Find where the given text appears and provide that cell's center as [x, y] coordinate. 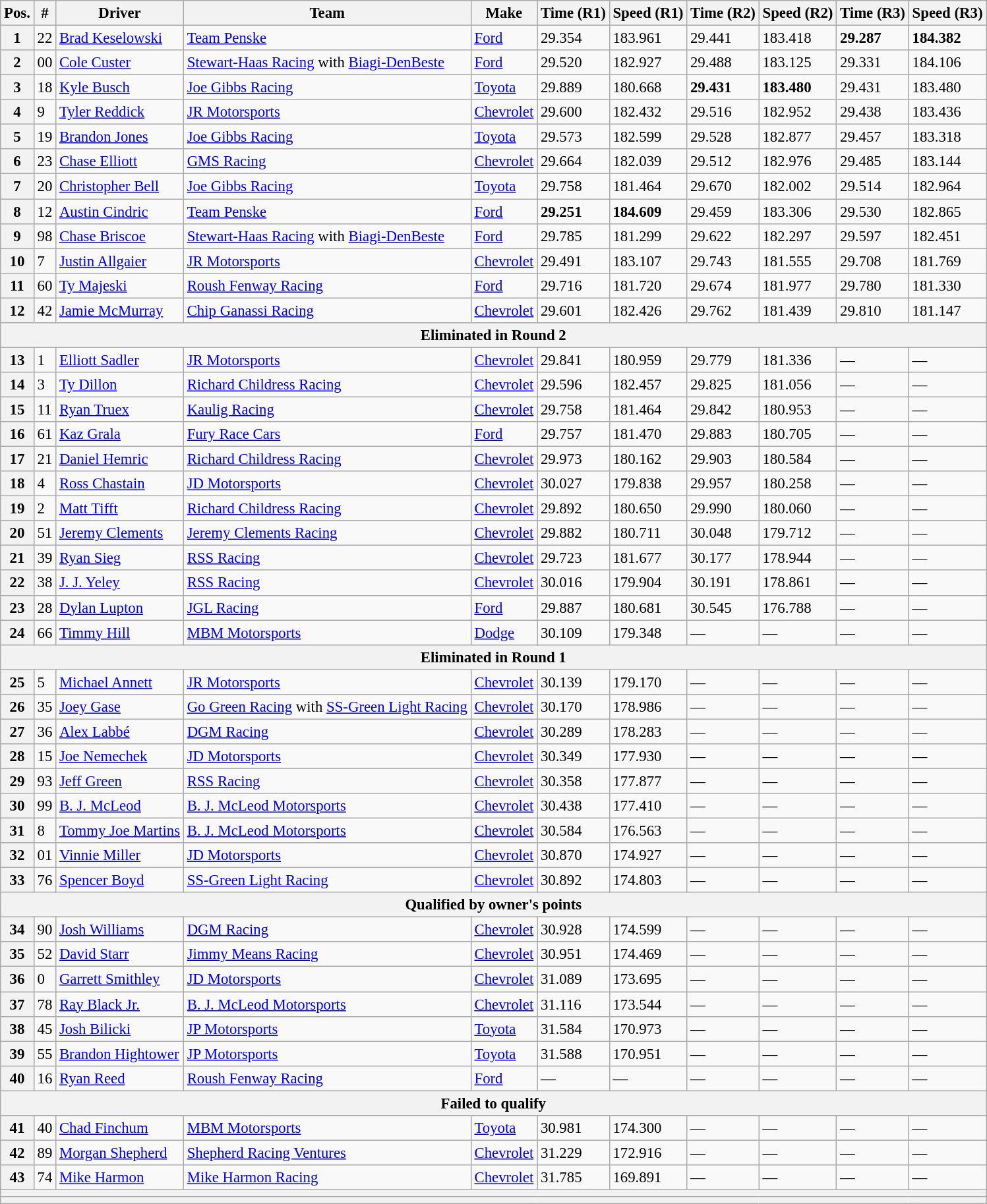
Cole Custer [120, 63]
179.904 [648, 583]
181.470 [648, 434]
177.930 [648, 757]
01 [45, 855]
174.469 [648, 955]
29.520 [574, 63]
179.348 [648, 633]
Garrett Smithley [120, 979]
29.903 [723, 459]
29.530 [873, 212]
Qualified by owner's points [493, 905]
181.555 [798, 261]
181.147 [947, 310]
Kaulig Racing [327, 409]
29.670 [723, 186]
55 [45, 1054]
Team [327, 13]
172.916 [648, 1153]
29.438 [873, 112]
Mike Harmon Racing [327, 1178]
Brandon Hightower [120, 1054]
29.251 [574, 212]
99 [45, 806]
GMS Racing [327, 161]
182.426 [648, 310]
Shepherd Racing Ventures [327, 1153]
29.597 [873, 236]
178.283 [648, 731]
30.289 [574, 731]
183.144 [947, 161]
30.981 [574, 1128]
61 [45, 434]
177.410 [648, 806]
29.514 [873, 186]
29.441 [723, 38]
13 [17, 360]
29.528 [723, 137]
182.952 [798, 112]
183.436 [947, 112]
181.299 [648, 236]
32 [17, 855]
29.331 [873, 63]
29.485 [873, 161]
45 [45, 1029]
30.027 [574, 484]
182.432 [648, 112]
179.170 [648, 682]
183.107 [648, 261]
Mike Harmon [120, 1178]
Alex Labbé [120, 731]
181.720 [648, 285]
29.785 [574, 236]
29.957 [723, 484]
Brad Keselowski [120, 38]
60 [45, 285]
17 [17, 459]
29.723 [574, 558]
Chad Finchum [120, 1128]
Go Green Racing with SS-Green Light Racing [327, 707]
180.681 [648, 608]
Josh Bilicki [120, 1029]
Elliott Sadler [120, 360]
29.842 [723, 409]
182.457 [648, 385]
Speed (R1) [648, 13]
29.491 [574, 261]
182.964 [947, 186]
30.191 [723, 583]
JGL Racing [327, 608]
Ryan Sieg [120, 558]
30.349 [574, 757]
J. J. Yeley [120, 583]
Ty Majeski [120, 285]
30.870 [574, 855]
30.951 [574, 955]
Jamie McMurray [120, 310]
29 [17, 781]
90 [45, 930]
Morgan Shepherd [120, 1153]
180.711 [648, 533]
29.825 [723, 385]
183.961 [648, 38]
181.336 [798, 360]
182.297 [798, 236]
Dylan Lupton [120, 608]
33 [17, 880]
Josh Williams [120, 930]
27 [17, 731]
B. J. McLeod [120, 806]
183.418 [798, 38]
29.780 [873, 285]
184.106 [947, 63]
31.116 [574, 1004]
182.865 [947, 212]
178.861 [798, 583]
29.841 [574, 360]
30.545 [723, 608]
181.439 [798, 310]
31.588 [574, 1054]
6 [17, 161]
173.695 [648, 979]
Spencer Boyd [120, 880]
Matt Tifft [120, 509]
180.668 [648, 88]
177.877 [648, 781]
183.125 [798, 63]
180.258 [798, 484]
Chase Elliott [120, 161]
Eliminated in Round 1 [493, 657]
176.563 [648, 831]
Driver [120, 13]
37 [17, 1004]
David Starr [120, 955]
Vinnie Miller [120, 855]
183.306 [798, 212]
29.573 [574, 137]
31.229 [574, 1153]
29.889 [574, 88]
98 [45, 236]
180.162 [648, 459]
Ryan Truex [120, 409]
174.599 [648, 930]
182.451 [947, 236]
29.743 [723, 261]
52 [45, 955]
Timmy Hill [120, 633]
179.838 [648, 484]
29.457 [873, 137]
30.177 [723, 558]
181.677 [648, 558]
182.599 [648, 137]
Failed to qualify [493, 1103]
180.953 [798, 409]
178.944 [798, 558]
34 [17, 930]
29.757 [574, 434]
184.382 [947, 38]
Time (R1) [574, 13]
173.544 [648, 1004]
29.708 [873, 261]
174.927 [648, 855]
29.601 [574, 310]
30.892 [574, 880]
Christopher Bell [120, 186]
29.892 [574, 509]
29.810 [873, 310]
29.459 [723, 212]
170.951 [648, 1054]
00 [45, 63]
181.056 [798, 385]
181.977 [798, 285]
29.973 [574, 459]
Ryan Reed [120, 1078]
29.354 [574, 38]
182.976 [798, 161]
Speed (R2) [798, 13]
30.016 [574, 583]
174.300 [648, 1128]
29.779 [723, 360]
31 [17, 831]
182.927 [648, 63]
29.882 [574, 533]
29.887 [574, 608]
10 [17, 261]
180.705 [798, 434]
14 [17, 385]
179.712 [798, 533]
182.877 [798, 137]
30 [17, 806]
30.584 [574, 831]
Daniel Hemric [120, 459]
170.973 [648, 1029]
29.596 [574, 385]
Ray Black Jr. [120, 1004]
29.287 [873, 38]
30.438 [574, 806]
181.330 [947, 285]
29.512 [723, 161]
# [45, 13]
182.002 [798, 186]
Brandon Jones [120, 137]
180.060 [798, 509]
180.959 [648, 360]
184.609 [648, 212]
178.986 [648, 707]
29.762 [723, 310]
176.788 [798, 608]
89 [45, 1153]
78 [45, 1004]
Time (R3) [873, 13]
Dodge [504, 633]
29.716 [574, 285]
Michael Annett [120, 682]
Speed (R3) [947, 13]
29.664 [574, 161]
Ty Dillon [120, 385]
30.358 [574, 781]
0 [45, 979]
Time (R2) [723, 13]
182.039 [648, 161]
Chip Ganassi Racing [327, 310]
Jeremy Clements Racing [327, 533]
180.584 [798, 459]
30.928 [574, 930]
31.089 [574, 979]
180.650 [648, 509]
183.318 [947, 137]
Jeremy Clements [120, 533]
Jeff Green [120, 781]
30.048 [723, 533]
Pos. [17, 13]
Justin Allgaier [120, 261]
Tommy Joe Martins [120, 831]
Kyle Busch [120, 88]
41 [17, 1128]
Tyler Reddick [120, 112]
Chase Briscoe [120, 236]
29.622 [723, 236]
43 [17, 1178]
Eliminated in Round 2 [493, 335]
66 [45, 633]
SS-Green Light Racing [327, 880]
Jimmy Means Racing [327, 955]
Kaz Grala [120, 434]
Joey Gase [120, 707]
29.488 [723, 63]
Ross Chastain [120, 484]
30.139 [574, 682]
25 [17, 682]
29.883 [723, 434]
Joe Nemechek [120, 757]
26 [17, 707]
74 [45, 1178]
76 [45, 880]
30.109 [574, 633]
169.891 [648, 1178]
Austin Cindric [120, 212]
51 [45, 533]
31.584 [574, 1029]
30.170 [574, 707]
29.674 [723, 285]
24 [17, 633]
181.769 [947, 261]
31.785 [574, 1178]
Fury Race Cars [327, 434]
29.516 [723, 112]
Make [504, 13]
174.803 [648, 880]
93 [45, 781]
29.990 [723, 509]
29.600 [574, 112]
